Detect which cell encompasses the target text, then output its [x, y] center coordinate. 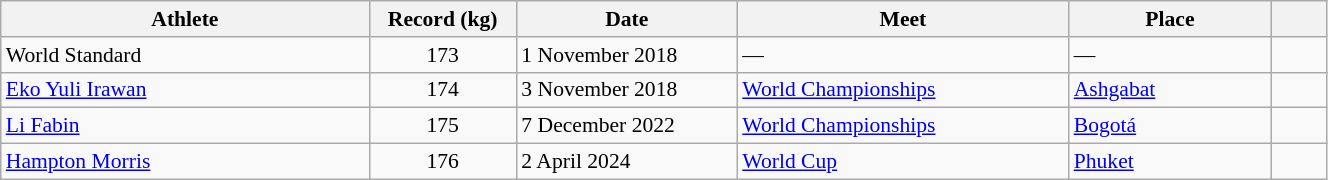
174 [442, 90]
Li Fabin [185, 126]
173 [442, 55]
World Cup [902, 162]
Ashgabat [1170, 90]
Meet [902, 19]
2 April 2024 [626, 162]
Phuket [1170, 162]
175 [442, 126]
World Standard [185, 55]
Record (kg) [442, 19]
Eko Yuli Irawan [185, 90]
1 November 2018 [626, 55]
Bogotá [1170, 126]
Date [626, 19]
Athlete [185, 19]
Place [1170, 19]
3 November 2018 [626, 90]
7 December 2022 [626, 126]
Hampton Morris [185, 162]
176 [442, 162]
